Scan for the cell matching the given text and deliver its (x, y) coordinate at center. 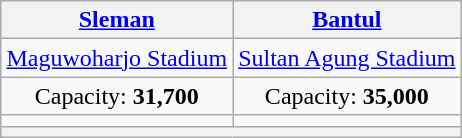
Sleman (117, 20)
Maguwoharjo Stadium (117, 58)
Bantul (347, 20)
Capacity: 35,000 (347, 96)
Capacity: 31,700 (117, 96)
Sultan Agung Stadium (347, 58)
